For the text-containing cell, return its midpoint in (x, y) coordinate format. 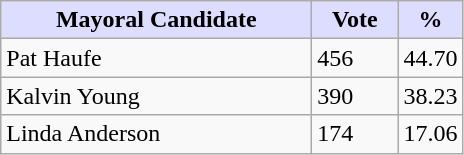
456 (355, 58)
17.06 (430, 134)
390 (355, 96)
174 (355, 134)
Kalvin Young (156, 96)
Pat Haufe (156, 58)
% (430, 20)
38.23 (430, 96)
Mayoral Candidate (156, 20)
44.70 (430, 58)
Linda Anderson (156, 134)
Vote (355, 20)
